Return (x, y) of the center of cell containing provided text 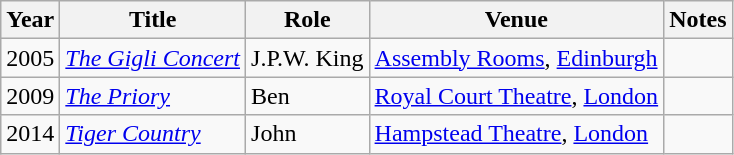
Title (153, 20)
The Priory (153, 96)
The Gigli Concert (153, 58)
2009 (30, 96)
Role (308, 20)
Venue (516, 20)
Ben (308, 96)
J.P.W. King (308, 58)
Tiger Country (153, 134)
Assembly Rooms, Edinburgh (516, 58)
Hampstead Theatre, London (516, 134)
2014 (30, 134)
Royal Court Theatre, London (516, 96)
John (308, 134)
Year (30, 20)
2005 (30, 58)
Notes (698, 20)
